Extract the [X, Y] coordinate from the center of the cell holding the provided text.  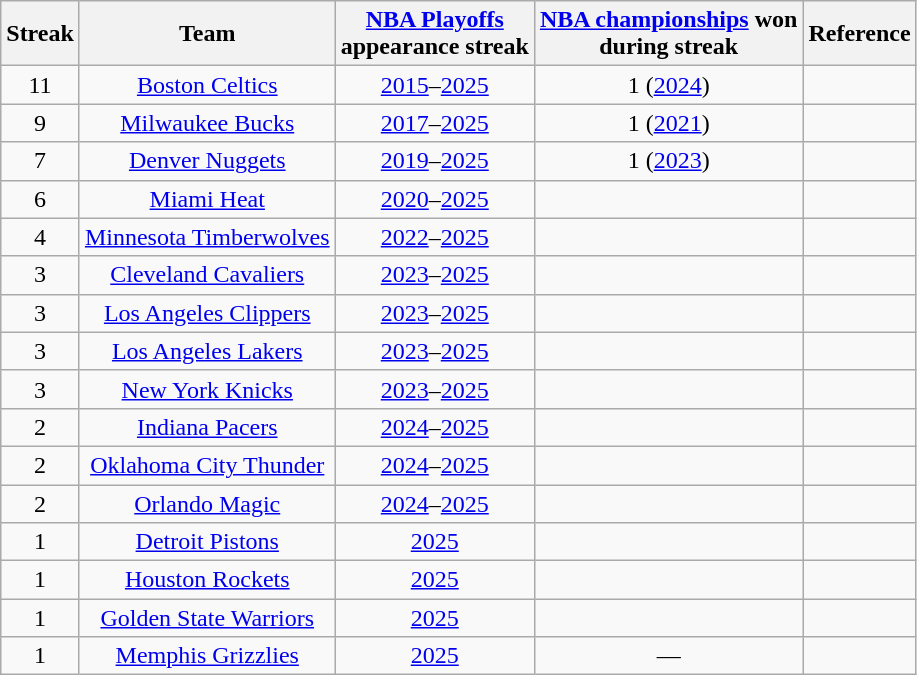
2020–2025 [434, 199]
Streak [40, 34]
Boston Celtics [207, 85]
— [668, 656]
2022–2025 [434, 237]
Houston Rockets [207, 580]
Golden State Warriors [207, 618]
11 [40, 85]
Oklahoma City Thunder [207, 465]
4 [40, 237]
Miami Heat [207, 199]
1 (2023) [668, 161]
2017–2025 [434, 123]
Detroit Pistons [207, 542]
Team [207, 34]
Los Angeles Clippers [207, 313]
Memphis Grizzlies [207, 656]
Cleveland Cavaliers [207, 275]
NBA Playoffsappearance streak [434, 34]
6 [40, 199]
1 (2024) [668, 85]
2015–2025 [434, 85]
Denver Nuggets [207, 161]
2019–2025 [434, 161]
Orlando Magic [207, 503]
New York Knicks [207, 389]
Minnesota Timberwolves [207, 237]
NBA championships wonduring streak [668, 34]
Los Angeles Lakers [207, 351]
Milwaukee Bucks [207, 123]
Reference [860, 34]
7 [40, 161]
Indiana Pacers [207, 427]
1 (2021) [668, 123]
9 [40, 123]
